Locate the cell with the specified text and output its [x, y] center coordinate. 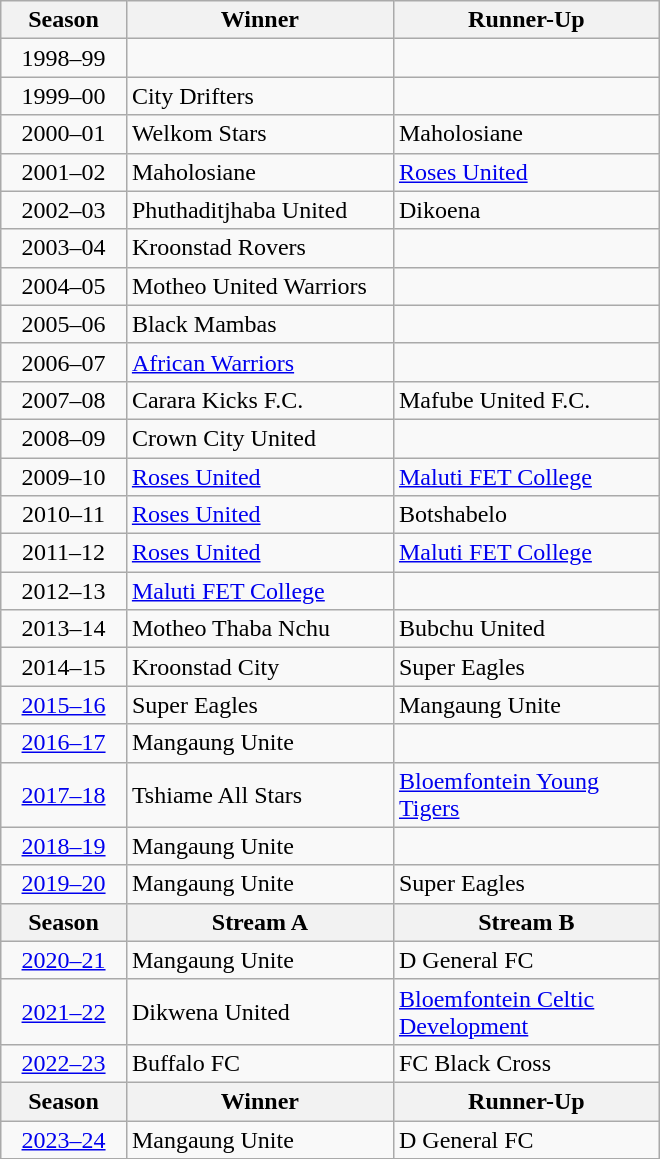
Mafube United F.C. [526, 400]
2009–10 [64, 477]
Stream B [526, 922]
2022–23 [64, 1063]
Carara Kicks F.C. [260, 400]
Black Mambas [260, 324]
2019–20 [64, 884]
2021–22 [64, 1012]
2018–19 [64, 846]
2020–21 [64, 960]
Kroonstad City [260, 667]
2005–06 [64, 324]
1999–00 [64, 96]
African Warriors [260, 362]
2004–05 [64, 286]
Motheo United Warriors [260, 286]
2017–18 [64, 794]
2003–04 [64, 248]
Phuthaditjhaba United [260, 210]
Motheo Thaba Nchu [260, 629]
2015–16 [64, 705]
2010–11 [64, 515]
Bubchu United [526, 629]
2013–14 [64, 629]
Dikoena [526, 210]
Welkom Stars [260, 134]
Buffalo FC [260, 1063]
Bloemfontein Celtic Development [526, 1012]
2008–09 [64, 438]
Stream A [260, 922]
Tshiame All Stars [260, 794]
2006–07 [64, 362]
2014–15 [64, 667]
Botshabelo [526, 515]
2016–17 [64, 743]
2000–01 [64, 134]
2002–03 [64, 210]
Crown City United [260, 438]
2001–02 [64, 172]
2023–24 [64, 1139]
2011–12 [64, 553]
1998–99 [64, 58]
City Drifters [260, 96]
Dikwena United [260, 1012]
Kroonstad Rovers [260, 248]
2007–08 [64, 400]
2012–13 [64, 591]
FC Black Cross [526, 1063]
Bloemfontein Young Tigers [526, 794]
